Detect which cell encompasses the target text, then output its [X, Y] center coordinate. 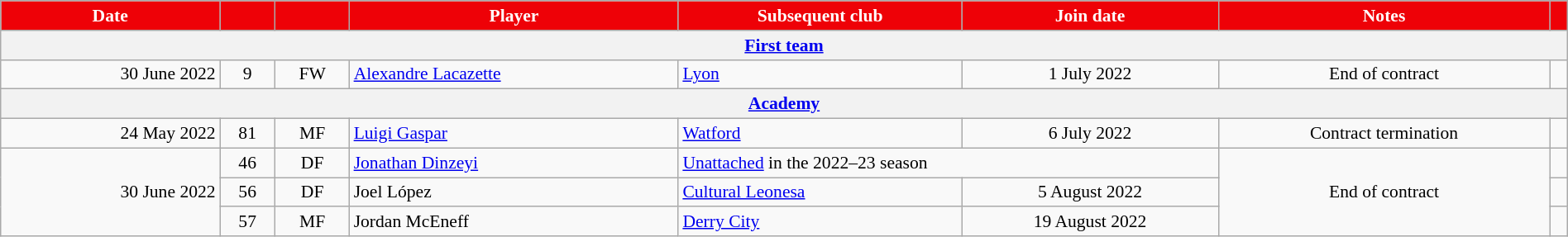
Alexandre Lacazette [514, 74]
Cultural Leonesa [820, 192]
Join date [1090, 16]
Lyon [820, 74]
First team [784, 45]
Jonathan Dinzeyi [514, 163]
Date [111, 16]
FW [313, 74]
Academy [784, 104]
Notes [1384, 16]
9 [248, 74]
5 August 2022 [1090, 192]
57 [248, 222]
Joel López [514, 192]
Subsequent club [820, 16]
24 May 2022 [111, 134]
Contract termination [1384, 134]
56 [248, 192]
46 [248, 163]
19 August 2022 [1090, 222]
Player [514, 16]
6 July 2022 [1090, 134]
81 [248, 134]
1 July 2022 [1090, 74]
Derry City [820, 222]
Watford [820, 134]
Luigi Gaspar [514, 134]
Jordan McEneff [514, 222]
Unattached in the 2022–23 season [948, 163]
